Determine the (X, Y) coordinate at the center of the cell enclosing the given text.  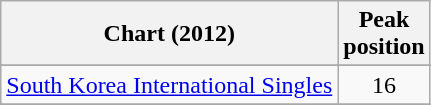
Chart (2012) (170, 34)
16 (384, 85)
South Korea International Singles (170, 85)
Peakposition (384, 34)
